Detect which cell encompasses the target text, then output its (X, Y) center coordinate. 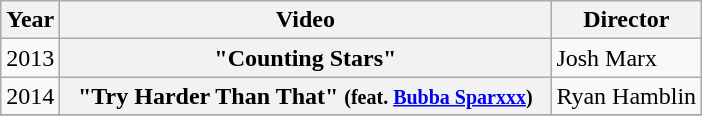
2013 (30, 58)
2014 (30, 96)
"Counting Stars" (306, 58)
Josh Marx (626, 58)
Director (626, 20)
Video (306, 20)
"Try Harder Than That" (feat. Bubba Sparxxx) (306, 96)
Year (30, 20)
Ryan Hamblin (626, 96)
